Detect which cell encompasses the target text, then output its (X, Y) center coordinate. 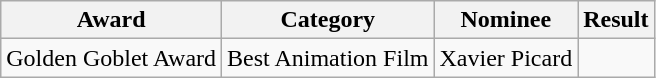
Result (616, 20)
Nominee (506, 20)
Best Animation Film (328, 58)
Award (112, 20)
Xavier Picard (506, 58)
Golden Goblet Award (112, 58)
Category (328, 20)
